Return the (x, y) coordinate for the center point of the cell that contains the specified text.  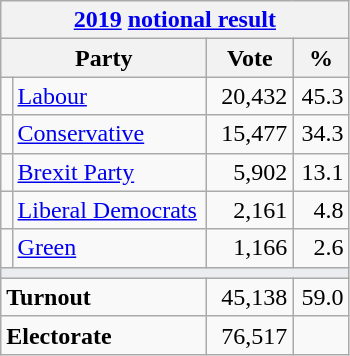
15,477 (250, 134)
13.1 (321, 172)
1,166 (250, 248)
2019 notional result (175, 20)
Labour (110, 96)
59.0 (321, 297)
Brexit Party (110, 172)
20,432 (250, 96)
Turnout (104, 297)
Conservative (110, 134)
76,517 (250, 335)
34.3 (321, 134)
Liberal Democrats (110, 210)
Party (104, 58)
2.6 (321, 248)
% (321, 58)
2,161 (250, 210)
45,138 (250, 297)
Vote (250, 58)
Electorate (104, 335)
4.8 (321, 210)
45.3 (321, 96)
Green (110, 248)
5,902 (250, 172)
